Return the [X, Y] coordinate for the center point of the cell that contains the specified text.  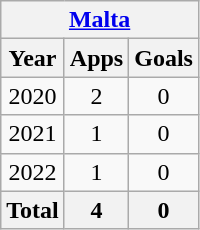
2 [96, 96]
Apps [96, 58]
Goals [164, 58]
2022 [33, 172]
2021 [33, 134]
Malta [100, 20]
Year [33, 58]
2020 [33, 96]
Total [33, 210]
4 [96, 210]
